Capture the cell that displays the provided text and extract its (X, Y) central coordinate. 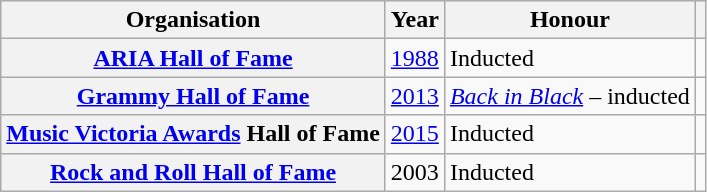
Music Victoria Awards Hall of Fame (194, 134)
2003 (414, 172)
2013 (414, 96)
Year (414, 20)
ARIA Hall of Fame (194, 58)
2015 (414, 134)
Back in Black – inducted (570, 96)
Rock and Roll Hall of Fame (194, 172)
Organisation (194, 20)
Honour (570, 20)
Grammy Hall of Fame (194, 96)
1988 (414, 58)
